Detect which cell encompasses the target text, then output its (X, Y) center coordinate. 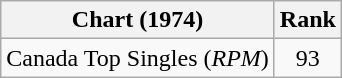
Canada Top Singles (RPM) (138, 58)
93 (308, 58)
Rank (308, 20)
Chart (1974) (138, 20)
